Detect which cell encompasses the target text, then output its [X, Y] center coordinate. 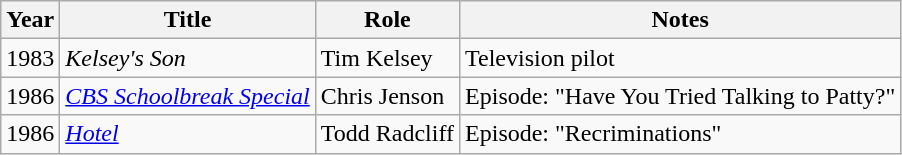
Title [188, 20]
1983 [30, 58]
Hotel [188, 134]
Role [387, 20]
Notes [680, 20]
Kelsey's Son [188, 58]
Television pilot [680, 58]
Episode: "Recriminations" [680, 134]
Todd Radcliff [387, 134]
CBS Schoolbreak Special [188, 96]
Episode: "Have You Tried Talking to Patty?" [680, 96]
Year [30, 20]
Chris Jenson [387, 96]
Tim Kelsey [387, 58]
